Locate the cell with the specified text and output its [x, y] center coordinate. 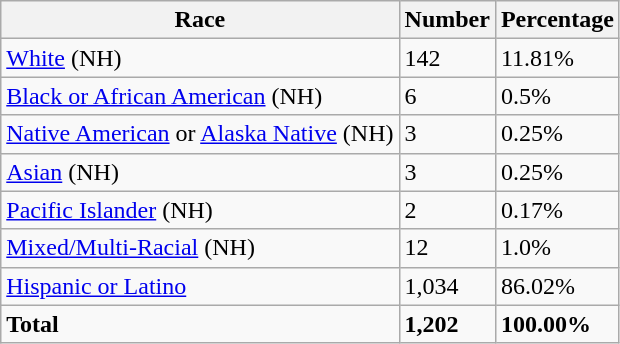
0.17% [557, 210]
86.02% [557, 286]
100.00% [557, 324]
1.0% [557, 248]
6 [447, 96]
Hispanic or Latino [200, 286]
11.81% [557, 58]
White (NH) [200, 58]
Percentage [557, 20]
1,202 [447, 324]
12 [447, 248]
Asian (NH) [200, 172]
Number [447, 20]
Pacific Islander (NH) [200, 210]
Native American or Alaska Native (NH) [200, 134]
1,034 [447, 286]
Race [200, 20]
Mixed/Multi-Racial (NH) [200, 248]
0.5% [557, 96]
Total [200, 324]
142 [447, 58]
Black or African American (NH) [200, 96]
2 [447, 210]
